For the text-containing cell, return its midpoint in [x, y] coordinate format. 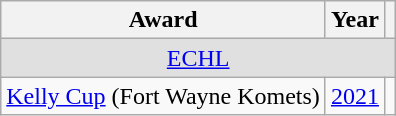
Year [354, 20]
2021 [354, 96]
ECHL [198, 58]
Kelly Cup (Fort Wayne Komets) [164, 96]
Award [164, 20]
